From the cell containing the given text, extract its center point as (X, Y) coordinate. 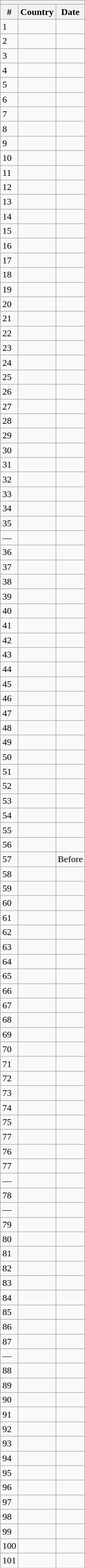
101 (9, 1560)
25 (9, 377)
97 (9, 1502)
61 (9, 918)
84 (9, 1297)
37 (9, 567)
28 (9, 421)
60 (9, 903)
45 (9, 684)
83 (9, 1283)
34 (9, 509)
38 (9, 582)
24 (9, 362)
62 (9, 932)
36 (9, 552)
56 (9, 844)
51 (9, 772)
12 (9, 187)
72 (9, 1078)
10 (9, 158)
26 (9, 392)
Before (70, 859)
80 (9, 1239)
94 (9, 1458)
39 (9, 596)
9 (9, 143)
82 (9, 1268)
Date (70, 12)
21 (9, 319)
22 (9, 333)
Country (37, 12)
44 (9, 669)
35 (9, 523)
7 (9, 114)
20 (9, 304)
18 (9, 275)
90 (9, 1400)
88 (9, 1371)
96 (9, 1487)
4 (9, 70)
47 (9, 713)
69 (9, 1034)
68 (9, 1020)
79 (9, 1224)
67 (9, 1005)
16 (9, 246)
19 (9, 289)
71 (9, 1064)
3 (9, 56)
50 (9, 757)
49 (9, 742)
2 (9, 41)
59 (9, 889)
11 (9, 172)
41 (9, 625)
43 (9, 655)
92 (9, 1429)
# (9, 12)
58 (9, 874)
65 (9, 976)
89 (9, 1385)
31 (9, 465)
100 (9, 1546)
42 (9, 640)
15 (9, 231)
29 (9, 436)
55 (9, 830)
33 (9, 494)
85 (9, 1312)
70 (9, 1049)
27 (9, 406)
17 (9, 260)
64 (9, 962)
6 (9, 99)
57 (9, 859)
73 (9, 1093)
53 (9, 801)
52 (9, 786)
99 (9, 1531)
46 (9, 699)
86 (9, 1327)
1 (9, 26)
81 (9, 1254)
75 (9, 1122)
76 (9, 1152)
5 (9, 85)
54 (9, 815)
23 (9, 348)
74 (9, 1107)
40 (9, 611)
48 (9, 728)
93 (9, 1444)
8 (9, 129)
30 (9, 450)
63 (9, 947)
91 (9, 1414)
95 (9, 1473)
87 (9, 1342)
32 (9, 479)
78 (9, 1195)
14 (9, 216)
98 (9, 1517)
66 (9, 991)
13 (9, 202)
